Provide the [X, Y] coordinate of the cell's center where the given text is located.  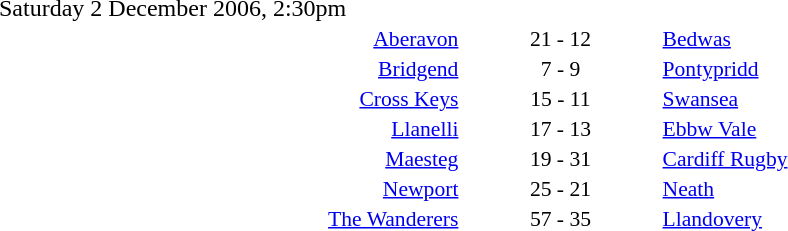
7 - 9 [560, 68]
15 - 11 [560, 98]
17 - 13 [560, 128]
21 - 12 [560, 38]
25 - 21 [560, 188]
19 - 31 [560, 158]
